Determine the [x, y] coordinate at the center of the cell enclosing the given text.  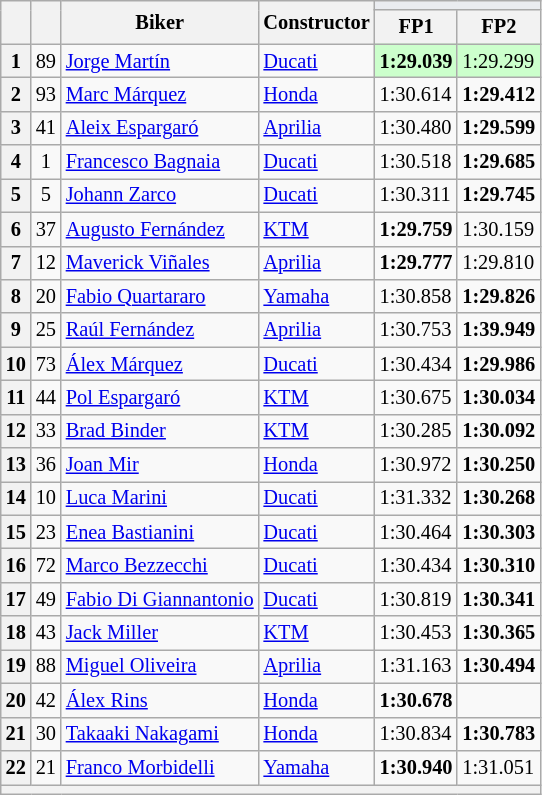
1:39.949 [498, 330]
73 [46, 364]
1:29.685 [498, 162]
1:31.332 [416, 498]
Francesco Bagnaia [160, 162]
Marc Márquez [160, 94]
Luca Marini [160, 498]
Johann Zarco [160, 195]
14 [16, 498]
42 [46, 700]
Jack Miller [160, 633]
1:30.341 [498, 599]
13 [16, 465]
Marco Bezzecchi [160, 565]
41 [46, 128]
1:30.268 [498, 498]
1:29.745 [498, 195]
1:29.986 [498, 364]
Biker [160, 22]
1:29.599 [498, 128]
1:30.858 [416, 296]
Enea Bastianini [160, 532]
88 [46, 666]
1:30.480 [416, 128]
18 [16, 633]
1:29.777 [416, 263]
9 [16, 330]
33 [46, 431]
30 [46, 734]
1:31.163 [416, 666]
11 [16, 397]
Franco Morbidelli [160, 767]
1:29.826 [498, 296]
93 [46, 94]
1:29.412 [498, 94]
Maverick Viñales [160, 263]
Álex Rins [160, 700]
17 [16, 599]
8 [16, 296]
Brad Binder [160, 431]
1:29.810 [498, 263]
Takaaki Nakagami [160, 734]
1:30.092 [498, 431]
Augusto Fernández [160, 229]
1:30.783 [498, 734]
1:30.453 [416, 633]
89 [46, 61]
Fabio Quartararo [160, 296]
Joan Mir [160, 465]
4 [16, 162]
1:30.494 [498, 666]
1:30.034 [498, 397]
72 [46, 565]
1:30.311 [416, 195]
Fabio Di Giannantonio [160, 599]
1:30.310 [498, 565]
FP1 [416, 27]
1:30.819 [416, 599]
44 [46, 397]
43 [46, 633]
Pol Espargaró [160, 397]
1:29.299 [498, 61]
22 [16, 767]
1:30.285 [416, 431]
1:30.972 [416, 465]
Jorge Martín [160, 61]
1:30.614 [416, 94]
1:31.051 [498, 767]
1:29.039 [416, 61]
1:30.940 [416, 767]
37 [46, 229]
1:30.678 [416, 700]
2 [16, 94]
19 [16, 666]
7 [16, 263]
16 [16, 565]
25 [46, 330]
1:30.250 [498, 465]
23 [46, 532]
1:30.303 [498, 532]
15 [16, 532]
1:30.675 [416, 397]
Miguel Oliveira [160, 666]
3 [16, 128]
1:30.834 [416, 734]
36 [46, 465]
Raúl Fernández [160, 330]
Aleix Espargaró [160, 128]
1:30.464 [416, 532]
FP2 [498, 27]
1:30.159 [498, 229]
1:29.759 [416, 229]
Constructor [317, 22]
1:30.365 [498, 633]
49 [46, 599]
Álex Márquez [160, 364]
1:30.518 [416, 162]
1:30.753 [416, 330]
6 [16, 229]
